Capture the cell that displays the provided text and extract its (x, y) central coordinate. 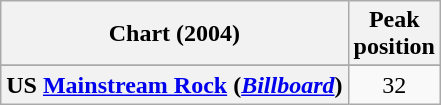
US Mainstream Rock (Billboard) (174, 85)
Peakposition (394, 34)
Chart (2004) (174, 34)
32 (394, 85)
